Find where the given text appears and provide that cell's center as [X, Y] coordinate. 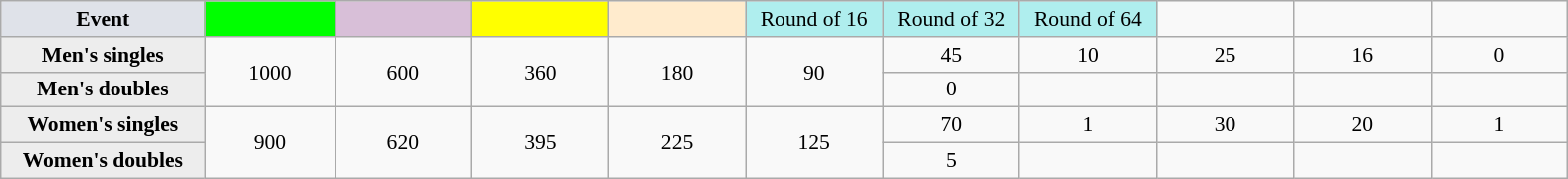
Round of 64 [1088, 19]
Round of 16 [814, 19]
5 [951, 161]
30 [1226, 125]
620 [403, 143]
125 [814, 143]
70 [951, 125]
10 [1088, 55]
45 [951, 55]
225 [677, 143]
Round of 32 [951, 19]
Women's doubles [104, 161]
90 [814, 72]
20 [1362, 125]
900 [270, 143]
395 [541, 143]
Women's singles [104, 125]
Men's singles [104, 55]
360 [541, 72]
Event [104, 19]
Men's doubles [104, 89]
16 [1362, 55]
1000 [270, 72]
600 [403, 72]
25 [1226, 55]
180 [677, 72]
